Pinpoint the cell where the given text exists, returning its (x, y) midpoint coordinate. 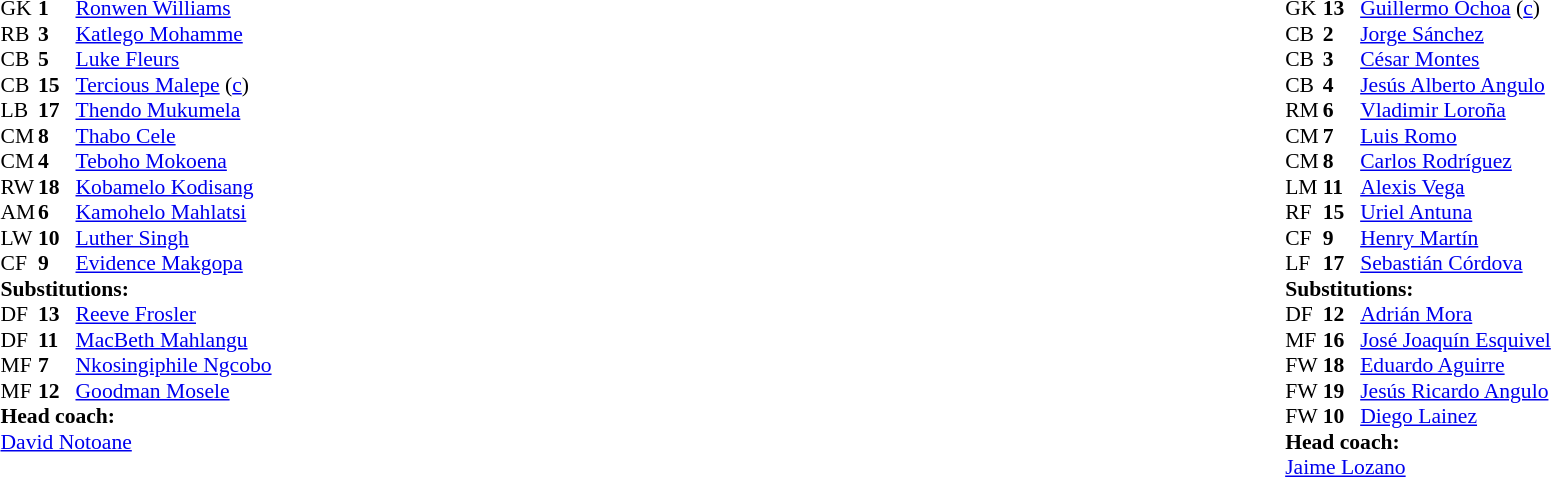
5 (57, 59)
Uriel Antuna (1456, 213)
Jesús Alberto Angulo (1456, 85)
David Notoane (136, 442)
Henry Martín (1456, 238)
RW (19, 187)
Teboho Mokoena (174, 161)
Sebastián Córdova (1456, 263)
Evidence Makgopa (174, 263)
Jesús Ricardo Angulo (1456, 391)
Diego Lainez (1456, 417)
Kobamelo Kodisang (174, 187)
Thendo Mukumela (174, 111)
RB (19, 34)
Alexis Vega (1456, 187)
Kamohelo Mahlatsi (174, 213)
Luke Fleurs (174, 59)
Goodman Mosele (174, 391)
13 (57, 315)
LW (19, 238)
Eduardo Aguirre (1456, 365)
Luis Romo (1456, 136)
MacBeth Mahlangu (174, 340)
Tercious Malepe (c) (174, 85)
Adrián Mora (1456, 315)
Nkosingiphile Ngcobo (174, 365)
2 (1342, 34)
16 (1342, 340)
RF (1304, 213)
LF (1304, 263)
Thabo Cele (174, 136)
LB (19, 111)
Luther Singh (174, 238)
Jorge Sánchez (1456, 34)
RM (1304, 111)
AM (19, 213)
Katlego Mohamme (174, 34)
LM (1304, 187)
José Joaquín Esquivel (1456, 340)
Carlos Rodríguez (1456, 161)
19 (1342, 391)
César Montes (1456, 59)
Vladimir Loroña (1456, 111)
Reeve Frosler (174, 315)
